Pinpoint the cell where the given text exists, returning its (x, y) midpoint coordinate. 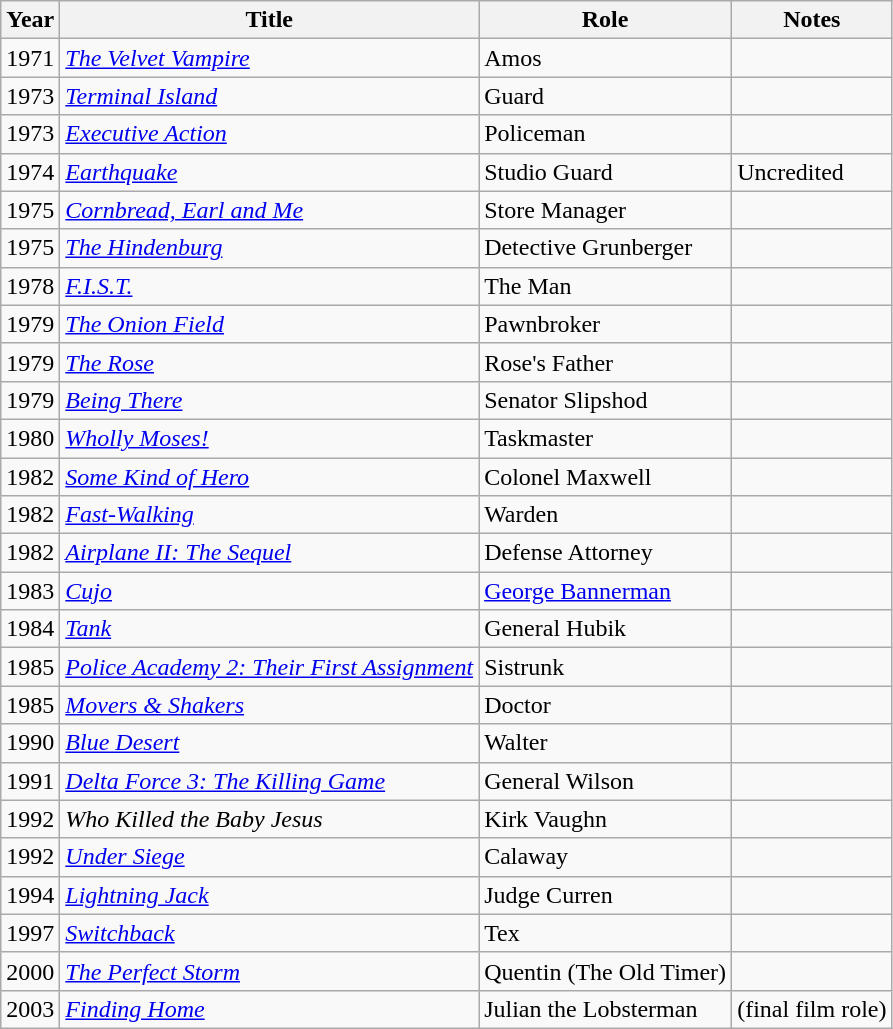
Finding Home (270, 1009)
Who Killed the Baby Jesus (270, 819)
Blue Desert (270, 743)
Quentin (The Old Timer) (606, 971)
Taskmaster (606, 438)
2000 (30, 971)
Airplane II: The Sequel (270, 553)
Policeman (606, 134)
Defense Attorney (606, 553)
1997 (30, 933)
Senator Slipshod (606, 400)
1971 (30, 58)
Switchback (270, 933)
Movers & Shakers (270, 705)
Julian the Lobsterman (606, 1009)
Rose's Father (606, 362)
Being There (270, 400)
Walter (606, 743)
Some Kind of Hero (270, 477)
General Wilson (606, 781)
The Hindenburg (270, 248)
General Hubik (606, 629)
Role (606, 20)
Cornbread, Earl and Me (270, 210)
Sistrunk (606, 667)
Fast-Walking (270, 515)
1978 (30, 286)
1990 (30, 743)
2003 (30, 1009)
Earthquake (270, 172)
The Onion Field (270, 324)
George Bannerman (606, 591)
1974 (30, 172)
Tank (270, 629)
Store Manager (606, 210)
Uncredited (812, 172)
Lightning Jack (270, 895)
Amos (606, 58)
Warden (606, 515)
Delta Force 3: The Killing Game (270, 781)
The Man (606, 286)
1984 (30, 629)
Title (270, 20)
Calaway (606, 857)
The Velvet Vampire (270, 58)
Kirk Vaughn (606, 819)
Colonel Maxwell (606, 477)
Tex (606, 933)
The Rose (270, 362)
(final film role) (812, 1009)
The Perfect Storm (270, 971)
1980 (30, 438)
Wholly Moses! (270, 438)
Police Academy 2: Their First Assignment (270, 667)
Notes (812, 20)
Judge Curren (606, 895)
Cujo (270, 591)
Executive Action (270, 134)
Doctor (606, 705)
Detective Grunberger (606, 248)
1991 (30, 781)
Studio Guard (606, 172)
1983 (30, 591)
Under Siege (270, 857)
Year (30, 20)
1994 (30, 895)
Pawnbroker (606, 324)
F.I.S.T. (270, 286)
Guard (606, 96)
Terminal Island (270, 96)
